Return [X, Y] of the center of cell containing provided text 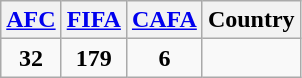
Country [251, 20]
6 [164, 58]
179 [94, 58]
CAFA [164, 20]
AFC [31, 20]
32 [31, 58]
FIFA [94, 20]
